Detect which cell encompasses the target text, then output its (X, Y) center coordinate. 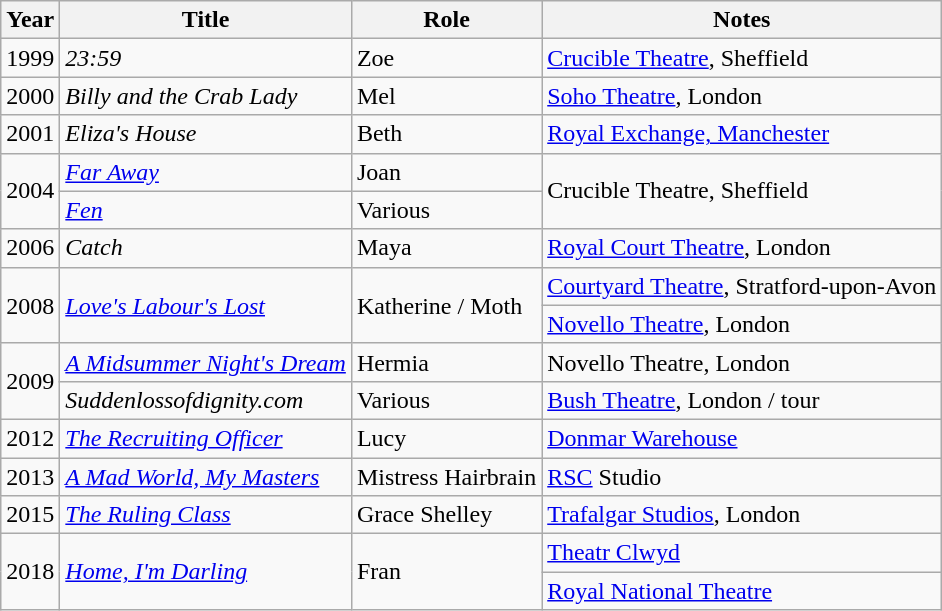
Soho Theatre, London (742, 96)
23:59 (206, 58)
Royal Exchange, Manchester (742, 134)
Katherine / Moth (446, 305)
Far Away (206, 172)
The Recruiting Officer (206, 438)
Eliza's House (206, 134)
Year (30, 20)
2004 (30, 191)
Catch (206, 248)
Beth (446, 134)
Suddenlossofdignity.com (206, 400)
Fen (206, 210)
The Ruling Class (206, 515)
1999 (30, 58)
Notes (742, 20)
2008 (30, 305)
Bush Theatre, London / tour (742, 400)
RSC Studio (742, 477)
Billy and the Crab Lady (206, 96)
A Mad World, My Masters (206, 477)
2015 (30, 515)
Mel (446, 96)
Mistress Hairbrain (446, 477)
Hermia (446, 362)
2012 (30, 438)
2009 (30, 381)
Title (206, 20)
2006 (30, 248)
Home, I'm Darling (206, 572)
2000 (30, 96)
2013 (30, 477)
Zoe (446, 58)
Donmar Warehouse (742, 438)
A Midsummer Night's Dream (206, 362)
Courtyard Theatre, Stratford-upon-Avon (742, 286)
2018 (30, 572)
Trafalgar Studios, London (742, 515)
Theatr Clwyd (742, 553)
Role (446, 20)
Fran (446, 572)
Royal Court Theatre, London (742, 248)
Maya (446, 248)
Joan (446, 172)
Love's Labour's Lost (206, 305)
2001 (30, 134)
Lucy (446, 438)
Royal National Theatre (742, 591)
Grace Shelley (446, 515)
